From the cell containing the given text, extract its center point as [x, y] coordinate. 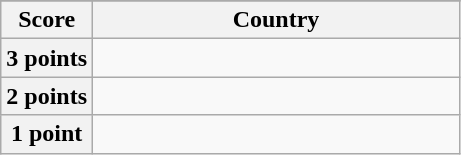
Score [47, 20]
3 points [47, 58]
Country [276, 20]
2 points [47, 96]
1 point [47, 134]
